Extract the [X, Y] coordinate from the center of the cell holding the provided text.  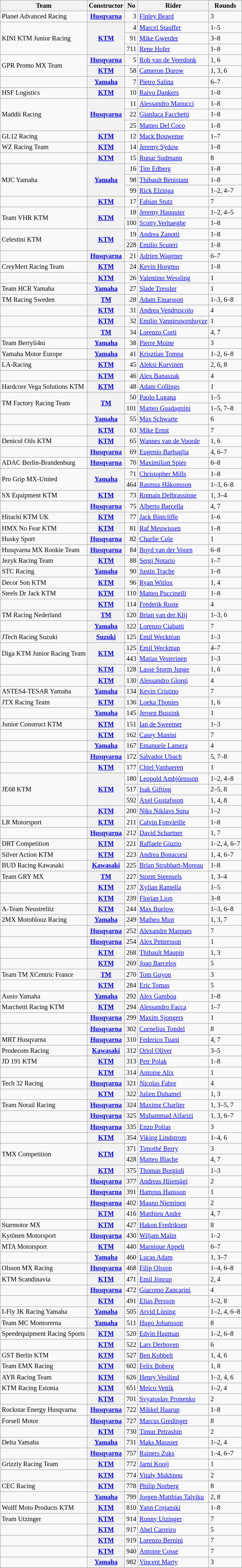
GST Berlin KTM [44, 1356]
Wolff Moto Products KTM [44, 1508]
Enzo Polias [173, 1127]
25 [131, 125]
Kytönen Motorsport [44, 1236]
Valentino Wessling [173, 278]
711 [131, 49]
34 [131, 332]
5, 7–8 [225, 757]
18 [131, 212]
21 [131, 256]
Silver Action KTM [44, 855]
254 [131, 942]
Abel Carreiro [173, 1530]
Charlie Cole [173, 539]
David Schartner [173, 833]
172 [131, 757]
31 [131, 310]
Speedequipment Racing Sports [44, 1334]
MRT Husqvarna [44, 1040]
Planet Advanced Racing [44, 16]
Kevin Horgmo [173, 267]
Kevin Cristino [173, 691]
Matteo Del Coco [173, 125]
Svyatoslav Pronenko [173, 1399]
Felix Boberg [173, 1366]
Wannes van de Voorde [173, 441]
28 [131, 299]
Eric Tomas [173, 985]
Andrea Zanotti [173, 234]
335 [131, 1127]
114 [131, 604]
Nicolas Fabre [173, 1083]
100 [131, 223]
Pierre Moine [173, 343]
130 [131, 681]
70 [131, 463]
Team VHR KTM [44, 218]
443 [131, 659]
50 [131, 397]
1–4, 6 [225, 1138]
371 [131, 1149]
313 [131, 1062]
Raivo Dankers [173, 93]
1–5, 7–8 [225, 408]
Husqvarna MX Rookie Team [44, 550]
1, 3–5, 7 [225, 1105]
626 [131, 1377]
211 [131, 822]
DRT Competition [44, 844]
Rick Elzinga [173, 191]
38 [131, 343]
Cameron Durow [173, 71]
Gianluca Facchetti [173, 114]
Matteo Guadagnini [173, 408]
Denicol Oils KTM [44, 441]
Ausio Yamaha [44, 996]
Max Buelow [173, 909]
Elias Persson [173, 1301]
JE68 KTM [44, 789]
98 [131, 180]
299 [131, 1018]
249 [131, 920]
772 [131, 1464]
391 [131, 1192]
32 [131, 321]
ASTES4-TESAR Yamaha [44, 691]
491 [131, 1301]
Team GRY MX [44, 877]
Isak Gifting [173, 789]
221 [131, 844]
45 [131, 365]
1–2, 4, 6 [225, 1377]
1, 8 [225, 1366]
26 [131, 278]
Joao Barcelos [173, 964]
75 [131, 506]
Cornelius Tondel [173, 1029]
Celestini KTM [44, 239]
Team Berryli4ni [44, 343]
Rounds [225, 5]
Henry Vesilind [173, 1377]
27 [131, 289]
Matteo Puccinelli [173, 593]
727 [131, 1421]
Rider [173, 5]
Lorenzo Ciabatti [173, 626]
128 [131, 670]
Hitachi KTM UK [44, 517]
Brian van der Klij [173, 615]
Delta Yamaha [44, 1443]
225 [131, 866]
Team HCR Yamaha [44, 289]
180 [131, 779]
84 [131, 550]
228 [131, 245]
Thomas Borgioli [173, 1171]
Raffaele Giuzio [173, 844]
Alex Pettersson [173, 942]
Giacomo Zancarini [173, 1290]
1–6 [225, 517]
96 [131, 583]
Alex Banaszak [173, 376]
Mauno Nieminen [173, 1203]
1, 4, 6–7 [225, 855]
Rockstar Energy Husqvarna [44, 1410]
Lorenzo Bernini [173, 1541]
940 [131, 1552]
Niks Niklavs Suna [173, 811]
Timothé Berry [173, 1149]
ADAC Berlin-Brandenburg [44, 463]
Alessandro Giorgi [173, 681]
Aleksi Kurvinen [173, 365]
STC Racing [44, 572]
Vincent Marty [173, 1562]
91 [131, 38]
239 [131, 898]
354 [131, 1138]
110 [131, 593]
Meico Vettik [173, 1388]
1–2, 8 [225, 1301]
Fabian Stutz [173, 201]
Matias Vesterinen [173, 659]
Andrea Vendruscolo [173, 310]
Arvid Lüning [173, 1312]
CEC Racing [44, 1486]
Rainers Zuks [173, 1454]
Husky Sport [44, 539]
3–5 [225, 1051]
JTech Racing Suzuki [44, 637]
Rene Hofer [173, 49]
10 [131, 93]
177 [131, 768]
AYR Racing Team [44, 1377]
1, 3, 6–7 [225, 1116]
Adam Collings [173, 387]
227 [131, 877]
Yamaha Motor Europe [44, 354]
375 [131, 1171]
757 [131, 1454]
2MX Motoblouz Racing [44, 920]
1–2, 4, 6–8 [225, 1312]
774 [131, 1475]
Maxim Sjongers [173, 1018]
1–2, 4–8 [225, 779]
Axel Gustafsson [173, 800]
LR Motorsport [44, 822]
Pietro Salina [173, 82]
517 [131, 789]
TM Racing Nederland [44, 615]
15 [131, 158]
1, 4, 6 [225, 1356]
Team Utzinger [44, 1519]
Grizzly Racing Team [44, 1464]
Constructor [106, 5]
428 [131, 1160]
LA-Racing [44, 365]
270 [131, 975]
134 [131, 691]
440 [131, 1247]
Xylian Ramella [173, 887]
Lasse Storm Junge [173, 670]
325 [131, 1116]
Philip Norberg [173, 1486]
Jeroen Bussink [173, 713]
Lorenzo Corti [173, 332]
472 [131, 1290]
2, 8 [225, 1497]
Wiljam Malin [173, 1236]
2, 4 [225, 1279]
Matteo Blache [173, 1160]
527 [131, 1356]
Tim Edberg [173, 169]
SX Equipment KTM [44, 495]
722 [131, 1410]
1–2, 4–5 [225, 212]
Prodecom Racing [44, 1051]
Thibault Bénistant [173, 180]
427 [131, 1225]
377 [131, 1181]
69 [131, 452]
GL12 Racing [44, 136]
Filip Olsson [173, 1268]
I-Fly JK Racing Yamaha [44, 1312]
919 [131, 1541]
1, 3, 7 [225, 920]
237 [131, 887]
Rasmus Håkonsson [173, 485]
77 [131, 517]
Maks Mausser [173, 1443]
Ben Kobbelt [173, 1356]
284 [131, 985]
Jeremy Hauquier [173, 212]
65 [131, 441]
Storm Steensels [173, 877]
4–7 [225, 648]
Mike Ernst [173, 430]
Marnique Appelt [173, 1247]
471 [131, 1279]
1, 4 [225, 583]
Jezyk Racing Team [44, 561]
22 [131, 114]
Maxime Charlier [173, 1105]
Vitaly Makhnou [173, 1475]
Suzuki [106, 637]
460 [131, 1258]
HSF Logistics [44, 93]
BUD Racing Kawasaki [44, 866]
592 [131, 800]
Maddii Racing [44, 114]
268 [131, 953]
55 [131, 419]
Mike Gwerder [173, 38]
162 [131, 735]
TMX Competition [44, 1154]
Hampus Hansson [173, 1192]
48 [131, 387]
651 [131, 1388]
Alberto Barcella [173, 506]
Emanuele Lamera [173, 746]
Edvin Hagman [173, 1334]
167 [131, 746]
Ian de Sweemer [173, 724]
Hardcore Vega Solutions KTM [44, 387]
778 [131, 1486]
799 [131, 1497]
Matthieu Andre [173, 1214]
Paolo Lugana [173, 397]
46 [131, 376]
Romain Delbrassinne [173, 495]
Viking Lindstrom [173, 1138]
Alessandro Manucci [173, 103]
Starmotor MX [44, 1225]
90 [131, 572]
Raf Meuwissen [173, 528]
Ryan Witlox [173, 583]
Calvin Fonvieille [173, 822]
TM Factory Racing Team [44, 403]
TM Racing Sweden [44, 299]
Chiel Vanhaeren [173, 768]
Petr Polak [173, 1062]
Antoine Cosse [173, 1552]
321 [131, 1083]
269 [131, 964]
12 [131, 136]
324 [131, 1105]
Tech 32 Racing [44, 1083]
1, 4, 8 [225, 800]
Lucas Adam [173, 1258]
Hakon Fredriksen [173, 1225]
Marcel Stauffer [173, 27]
Emilio Scuteri [173, 245]
1, 3, 6 [225, 71]
JD 191 KTM [44, 1062]
Jarni Kooij [173, 1464]
810 [131, 1508]
Diga KTM Junior Racing Team [44, 653]
Mikkel Haarup [173, 1410]
1–2, 4–7 [225, 191]
1–3, 6 [225, 615]
312 [131, 1051]
Timur Petrashin [173, 1432]
Maximilian Spies [173, 463]
1–4, 6–7 [225, 1454]
310 [131, 1040]
KTM Scandinavia [44, 1279]
Marcus Gredinger [173, 1421]
Salvador Ubach [173, 757]
252 [131, 931]
MJC Yamaha [44, 180]
294 [131, 1007]
11 [131, 103]
402 [131, 1203]
982 [131, 1562]
Runar Sudmann [173, 158]
2–5, 8 [225, 789]
99 [131, 191]
Alexandre Marques [173, 931]
Leopold Ambjörnsson [173, 779]
Finley Beard [173, 16]
88 [131, 561]
602 [131, 1366]
120 [131, 615]
58 [131, 71]
4, 6–7 [225, 452]
Emilio Vannieuwenhuyze [173, 321]
Casey Manini [173, 735]
73 [131, 495]
Thibault Maupin [173, 953]
Team Norail Racing [44, 1105]
82 [131, 539]
Adrien Wagener [173, 256]
Alex Gamboa [173, 996]
Jeremy Sydow [173, 147]
Oriol Oliver [173, 1051]
Antoine Alix [173, 1073]
KINI KTM Junior Racing [44, 38]
101 [131, 408]
CreyMert Racing Team [44, 267]
Mack Bouwense [173, 136]
Lars Derboven [173, 1345]
Alessandro Facca [173, 1007]
Steels Dr Jack KTM [44, 593]
522 [131, 1345]
292 [131, 996]
730 [131, 1432]
914 [131, 1519]
71 [131, 474]
17 [131, 201]
Scotty Verhaeghe [173, 223]
Junior Construct KTM [44, 724]
Team MC Montorerna [44, 1323]
Emil Jönrup [173, 1279]
Olsson MX Racing [44, 1268]
24 [131, 267]
81 [131, 528]
416 [131, 1214]
WZ Racing Team [44, 147]
Slade Tressler [173, 289]
Andrea Bonacorsi [173, 855]
63 [131, 430]
Jack Bintcliffe [173, 517]
Krisztian Tompa [173, 354]
200 [131, 811]
314 [131, 1073]
Brian Strubhart-Moreau [173, 866]
Rob van de Veerdonk [173, 60]
JTX Racing Team [44, 702]
731 [131, 1443]
Julien Duhamel [173, 1094]
1, 7 [225, 833]
Decor Son KTM [44, 583]
Hugo Johansson [173, 1323]
16 [131, 169]
244 [131, 909]
Marchetti Racing KTM [44, 1007]
Pro Grip MX-United [44, 479]
1–2, 4, 6–7 [225, 844]
917 [131, 1530]
Eugenio Barbaglia [173, 452]
HMX No Fear KTM [44, 528]
511 [131, 1323]
Forsell Motor [44, 1421]
Team TM XCentric France [44, 975]
GPR Promo MX Team [44, 65]
19 [131, 234]
Team EMX Racing [44, 1366]
Christopher Mills [173, 474]
1, 3–7 [225, 1258]
701 [131, 1399]
468 [131, 1268]
Jorgen-Matthias Talviku [173, 1497]
212 [131, 833]
Muhammad Alfarizi [173, 1116]
2, 6, 8 [225, 365]
Ronny Utzinger [173, 1519]
1–4, 6–8 [225, 1268]
MTA Motorsport [44, 1247]
302 [131, 1029]
136 [131, 702]
Max Schwarte [173, 419]
Matheo Miot [173, 920]
223 [131, 855]
Yann Crnjanski [173, 1508]
Tom Guyon [173, 975]
Loeka Thonies [173, 702]
14 [131, 147]
145 [131, 713]
Justin Trache [173, 572]
505 [131, 1312]
Adam Einarsson [173, 299]
Boyd van der Voorn [173, 550]
430 [131, 1236]
Florian Lion [173, 898]
Andreas Hiiemägi [173, 1181]
520 [131, 1334]
KTM Racing Estonia [44, 1388]
122 [131, 626]
Sergi Notario [173, 561]
No [131, 5]
Frederik Roste [173, 604]
464 [131, 485]
Federico Tuani [173, 1040]
Team [44, 5]
41 [131, 354]
322 [131, 1094]
151 [131, 724]
A-Team Neustrelitz [44, 909]
